Detect which cell encompasses the target text, then output its [x, y] center coordinate. 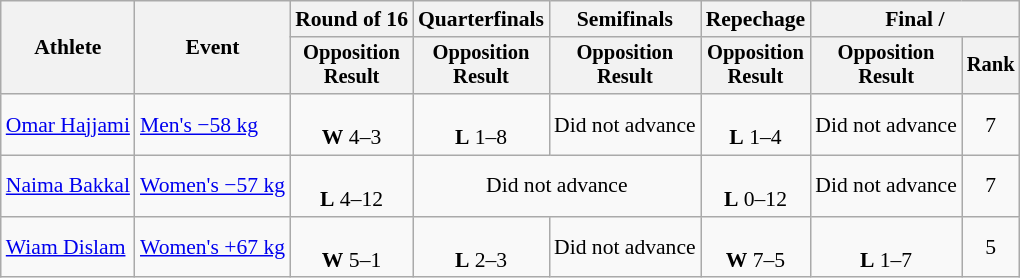
Repechage [756, 19]
Omar Hajjami [68, 124]
W 5–1 [352, 248]
Event [212, 48]
Women's +67 kg [212, 248]
Final / [914, 19]
Quarterfinals [481, 19]
L 0–12 [756, 186]
Men's −58 kg [212, 124]
5 [991, 248]
Rank [991, 66]
Round of 16 [352, 19]
L 1–7 [886, 248]
L 2–3 [481, 248]
Semifinals [625, 19]
L 4–12 [352, 186]
Athlete [68, 48]
L 1–8 [481, 124]
Women's −57 kg [212, 186]
W 7–5 [756, 248]
W 4–3 [352, 124]
Wiam Dislam [68, 248]
Naima Bakkal [68, 186]
L 1–4 [756, 124]
